Find where the given text appears and provide that cell's center as [x, y] coordinate. 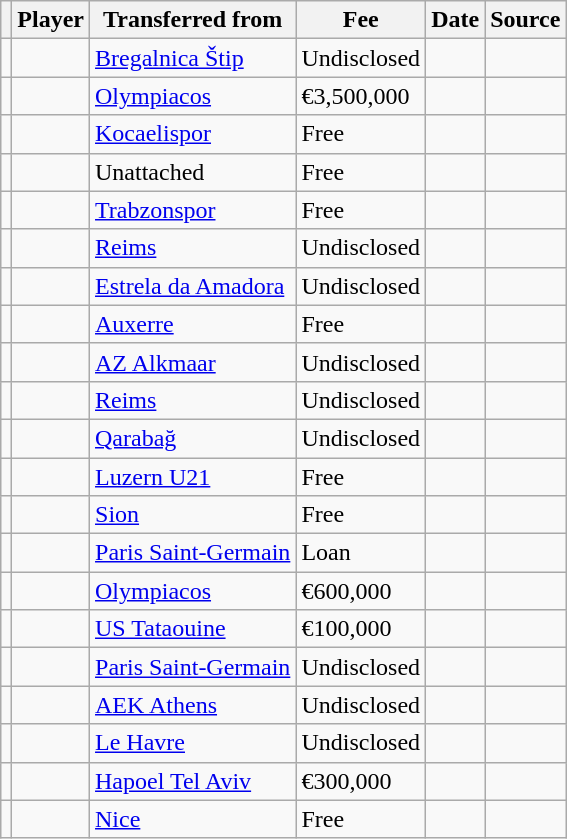
Bregalnica Štip [193, 58]
Hapoel Tel Aviv [193, 781]
Nice [193, 819]
Sion [193, 515]
Player [51, 20]
€3,500,000 [361, 96]
Source [526, 20]
Unattached [193, 172]
€300,000 [361, 781]
Estrela da Amadora [193, 286]
Trabzonspor [193, 210]
US Tataouine [193, 629]
Transferred from [193, 20]
€600,000 [361, 591]
€100,000 [361, 629]
Kocaelispor [193, 134]
Luzern U21 [193, 477]
Loan [361, 553]
Fee [361, 20]
Le Havre [193, 743]
AEK Athens [193, 705]
Auxerre [193, 324]
Date [456, 20]
Qarabağ [193, 438]
AZ Alkmaar [193, 362]
